For the text-containing cell, return its midpoint in (X, Y) coordinate format. 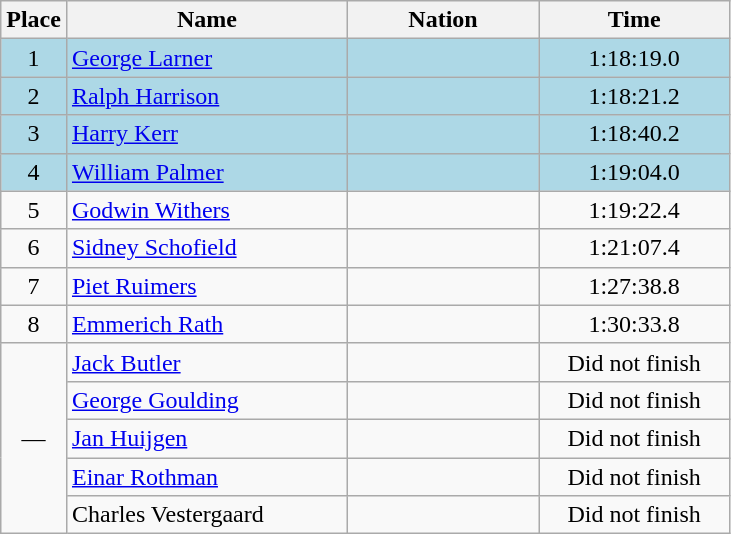
Nation (444, 20)
Piet Ruimers (206, 286)
Harry Kerr (206, 134)
1:27:38.8 (634, 286)
William Palmer (206, 172)
Time (634, 20)
4 (34, 172)
1:18:21.2 (634, 96)
1:18:19.0 (634, 58)
Godwin Withers (206, 210)
Sidney Schofield (206, 248)
1:19:04.0 (634, 172)
Ralph Harrison (206, 96)
Jan Huijgen (206, 438)
6 (34, 248)
Name (206, 20)
5 (34, 210)
George Larner (206, 58)
8 (34, 324)
Charles Vestergaard (206, 515)
3 (34, 134)
— (34, 438)
2 (34, 96)
1:19:22.4 (634, 210)
1:21:07.4 (634, 248)
1:18:40.2 (634, 134)
1 (34, 58)
7 (34, 286)
Einar Rothman (206, 477)
George Goulding (206, 400)
Place (34, 20)
Emmerich Rath (206, 324)
1:30:33.8 (634, 324)
Jack Butler (206, 362)
